Find where the given text appears and provide that cell's center as [x, y] coordinate. 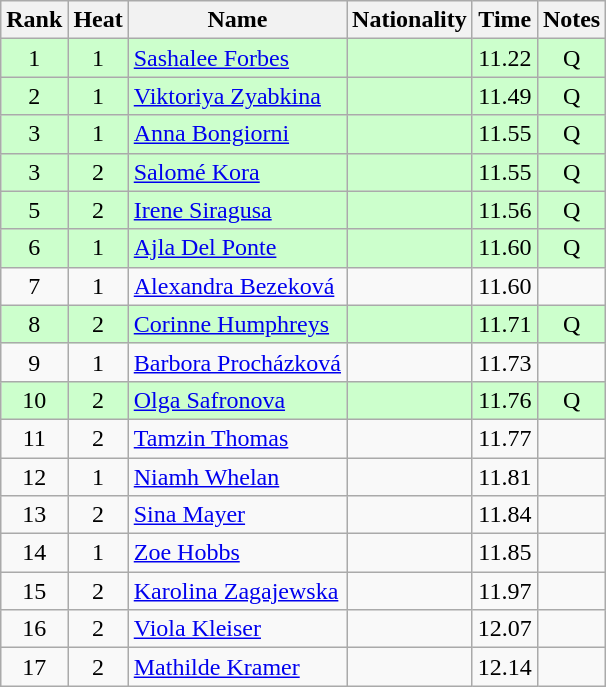
11.85 [504, 553]
9 [34, 362]
5 [34, 210]
10 [34, 400]
Mathilde Kramer [237, 667]
Viktoriya Zyabkina [237, 96]
12 [34, 477]
16 [34, 629]
11.76 [504, 400]
11.22 [504, 58]
Viola Kleiser [237, 629]
11.73 [504, 362]
11.84 [504, 515]
Notes [571, 20]
Tamzin Thomas [237, 438]
Sina Mayer [237, 515]
7 [34, 286]
Barbora Procházková [237, 362]
Ajla Del Ponte [237, 248]
12.14 [504, 667]
Zoe Hobbs [237, 553]
Corinne Humphreys [237, 324]
11 [34, 438]
Sashalee Forbes [237, 58]
Karolina Zagajewska [237, 591]
11.49 [504, 96]
6 [34, 248]
15 [34, 591]
Salomé Kora [237, 172]
8 [34, 324]
Time [504, 20]
Niamh Whelan [237, 477]
Nationality [410, 20]
17 [34, 667]
11.77 [504, 438]
Irene Siragusa [237, 210]
Alexandra Bezeková [237, 286]
Olga Safronova [237, 400]
Heat [98, 20]
11.71 [504, 324]
11.97 [504, 591]
14 [34, 553]
12.07 [504, 629]
Anna Bongiorni [237, 134]
11.81 [504, 477]
Name [237, 20]
Rank [34, 20]
13 [34, 515]
11.56 [504, 210]
